Scan for the cell matching the given text and deliver its (X, Y) coordinate at center. 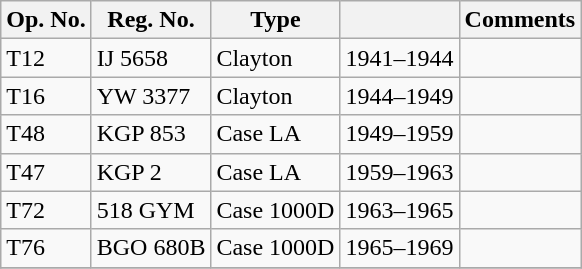
Type (276, 20)
T16 (46, 96)
1959–1963 (400, 172)
IJ 5658 (151, 58)
1949–1959 (400, 134)
T12 (46, 58)
KGP 853 (151, 134)
1963–1965 (400, 210)
1941–1944 (400, 58)
T72 (46, 210)
1965–1969 (400, 248)
T47 (46, 172)
Op. No. (46, 20)
YW 3377 (151, 96)
KGP 2 (151, 172)
Reg. No. (151, 20)
Comments (520, 20)
T76 (46, 248)
BGO 680B (151, 248)
1944–1949 (400, 96)
T48 (46, 134)
518 GYM (151, 210)
